Locate the cell with the specified text and output its [x, y] center coordinate. 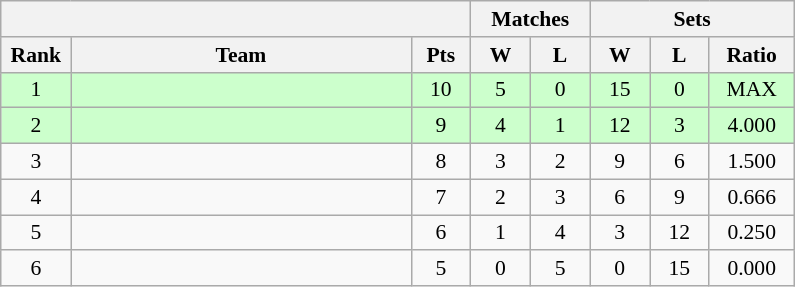
10 [441, 90]
1.500 [752, 162]
Ratio [752, 55]
Sets [692, 19]
8 [441, 162]
7 [441, 197]
Rank [36, 55]
Pts [441, 55]
0.250 [752, 233]
0.000 [752, 269]
MAX [752, 90]
0.666 [752, 197]
4.000 [752, 126]
Team [241, 55]
Matches [530, 19]
